Return [X, Y] of the center of cell containing provided text 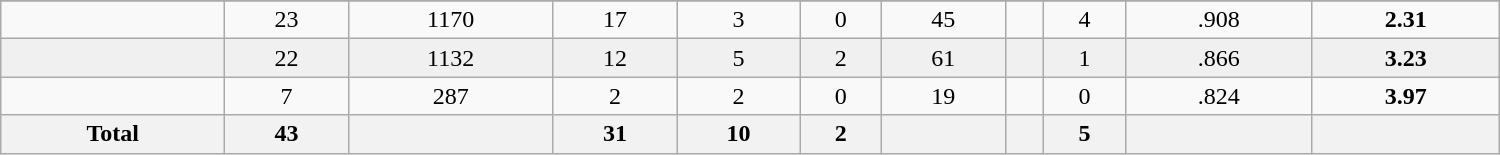
3 [739, 20]
1132 [450, 58]
61 [943, 58]
3.23 [1406, 58]
1170 [450, 20]
4 [1084, 20]
43 [287, 134]
31 [615, 134]
19 [943, 96]
2.31 [1406, 20]
Total [113, 134]
10 [739, 134]
.908 [1218, 20]
17 [615, 20]
287 [450, 96]
1 [1084, 58]
.824 [1218, 96]
.866 [1218, 58]
22 [287, 58]
3.97 [1406, 96]
7 [287, 96]
23 [287, 20]
12 [615, 58]
45 [943, 20]
